Scan for the cell matching the given text and deliver its (X, Y) coordinate at center. 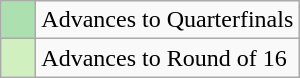
Advances to Quarterfinals (168, 20)
Advances to Round of 16 (168, 58)
